For the text-containing cell, return its midpoint in (x, y) coordinate format. 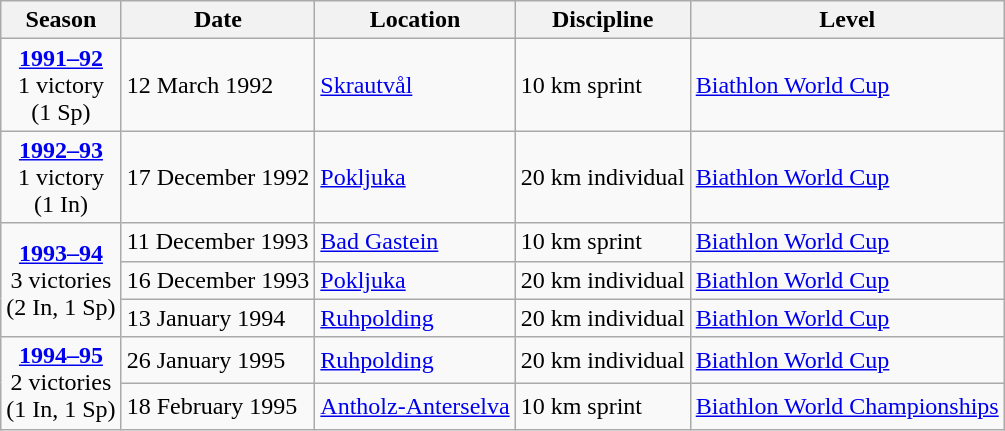
1993–94 3 victories (2 In, 1 Sp) (61, 280)
12 March 1992 (218, 85)
17 December 1992 (218, 177)
Season (61, 20)
1991–92 1 victory (1 Sp) (61, 85)
Location (415, 20)
Discipline (602, 20)
Skrautvål (415, 85)
Antholz-Anterselva (415, 406)
Biathlon World Championships (847, 406)
26 January 1995 (218, 360)
1992–93 1 victory (1 In) (61, 177)
Date (218, 20)
16 December 1993 (218, 280)
Level (847, 20)
Bad Gastein (415, 242)
11 December 1993 (218, 242)
18 February 1995 (218, 406)
1994–95 2 victories (1 In, 1 Sp) (61, 383)
13 January 1994 (218, 318)
